Provide the [x, y] coordinate of the cell's center where the given text is located.  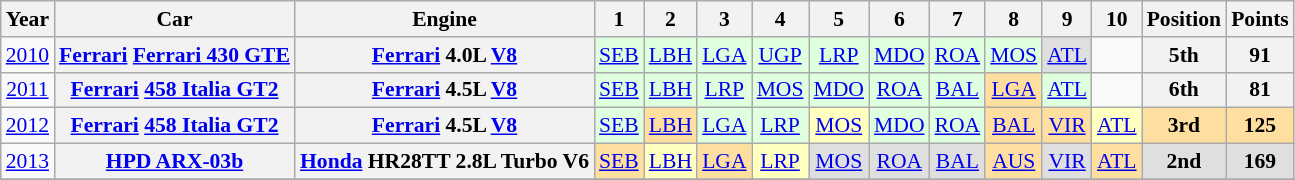
5 [840, 19]
HPD ARX-03b [174, 162]
3rd [1184, 126]
8 [1014, 19]
7 [958, 19]
4 [780, 19]
Position [1184, 19]
10 [1117, 19]
UGP [780, 55]
91 [1260, 55]
Engine [444, 19]
2nd [1184, 162]
6 [900, 19]
2013 [28, 162]
3 [724, 19]
9 [1067, 19]
2012 [28, 126]
Car [174, 19]
2010 [28, 55]
125 [1260, 126]
AUS [1014, 162]
Points [1260, 19]
Year [28, 19]
1 [619, 19]
81 [1260, 90]
Honda HR28TT 2.8L Turbo V6 [444, 162]
Ferrari Ferrari 430 GTE [174, 55]
5th [1184, 55]
Ferrari 4.0L V8 [444, 55]
6th [1184, 90]
2 [670, 19]
169 [1260, 162]
2011 [28, 90]
